Capture the cell that displays the provided text and extract its (x, y) central coordinate. 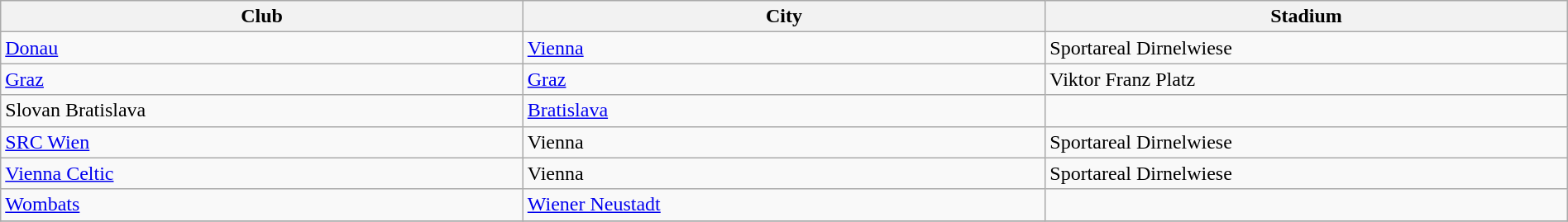
Slovan Bratislava (262, 111)
Club (262, 17)
Donau (262, 48)
Wiener Neustadt (784, 205)
Stadium (1307, 17)
Wombats (262, 205)
SRC Wien (262, 142)
City (784, 17)
Vienna Celtic (262, 173)
Viktor Franz Platz (1307, 79)
Bratislava (784, 111)
